Return [x, y] of the center of cell containing provided text 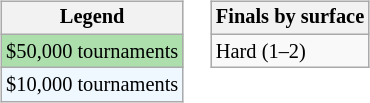
Legend [92, 18]
$50,000 tournaments [92, 51]
$10,000 tournaments [92, 85]
Finals by surface [290, 18]
Hard (1–2) [290, 51]
